Search for the cell housing the specified text and yield its (x, y) center coordinate. 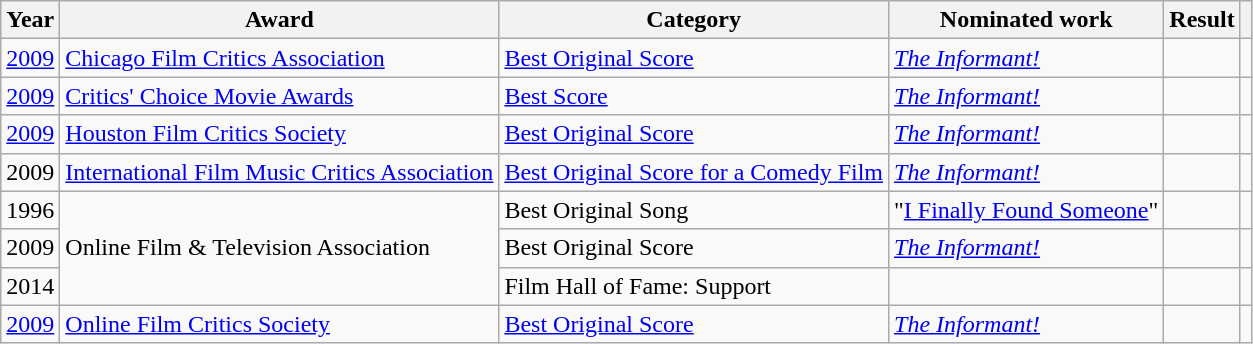
Best Original Song (694, 210)
1996 (30, 210)
Film Hall of Fame: Support (694, 286)
Year (30, 20)
2014 (30, 286)
Chicago Film Critics Association (280, 58)
"I Finally Found Someone" (1026, 210)
Online Film Critics Society (280, 324)
Online Film & Television Association (280, 248)
Result (1202, 20)
Best Original Score for a Comedy Film (694, 172)
Best Score (694, 96)
Category (694, 20)
Award (280, 20)
Nominated work (1026, 20)
International Film Music Critics Association (280, 172)
Critics' Choice Movie Awards (280, 96)
Houston Film Critics Society (280, 134)
